For the text-containing cell, return its midpoint in [X, Y] coordinate format. 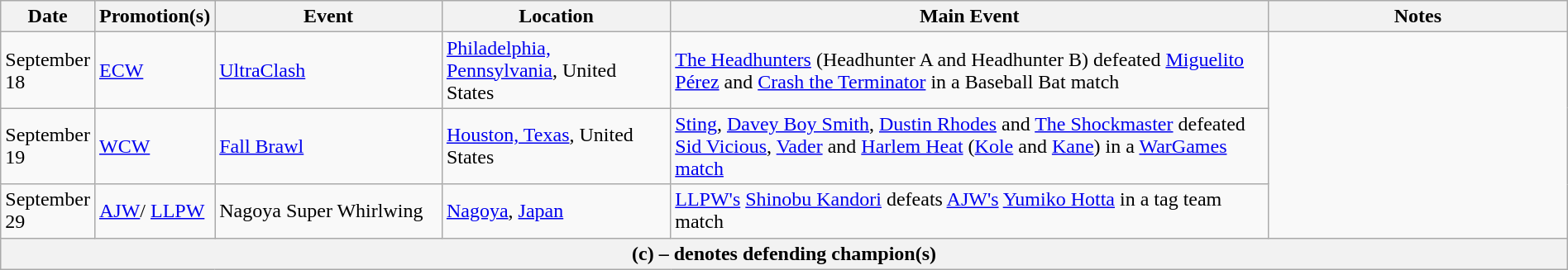
Date [48, 17]
September 18 [48, 70]
Main Event [969, 17]
September 29 [48, 211]
September 19 [48, 146]
LLPW's Shinobu Kandori defeats AJW's Yumiko Hotta in a tag team match [969, 211]
WCW [154, 146]
The Headhunters (Headhunter A and Headhunter B) defeated Miguelito Pérez and Crash the Terminator in a Baseball Bat match [969, 70]
Philadelphia, Pennsylvania, United States [556, 70]
Location [556, 17]
Nagoya Super Whirlwing [329, 211]
ECW [154, 70]
Notes [1418, 17]
UltraClash [329, 70]
Event [329, 17]
Nagoya, Japan [556, 211]
(c) – denotes defending champion(s) [784, 253]
Promotion(s) [154, 17]
Sting, Davey Boy Smith, Dustin Rhodes and The Shockmaster defeated Sid Vicious, Vader and Harlem Heat (Kole and Kane) in a WarGames match [969, 146]
AJW/ LLPW [154, 211]
Houston, Texas, United States [556, 146]
Fall Brawl [329, 146]
